Search for the cell housing the specified text and yield its [x, y] center coordinate. 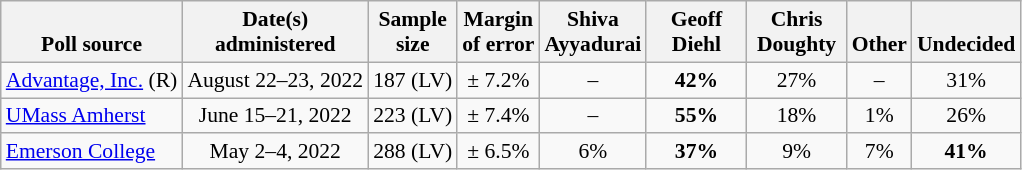
August 22–23, 2022 [275, 80]
June 15–21, 2022 [275, 116]
± 6.5% [498, 152]
Emerson College [92, 152]
223 (LV) [412, 116]
27% [796, 80]
Advantage, Inc. (R) [92, 80]
UMass Amherst [92, 116]
May 2–4, 2022 [275, 152]
1% [880, 116]
37% [696, 152]
GeoffDiehl [696, 32]
ShivaAyyadurai [592, 32]
Date(s)administered [275, 32]
± 7.2% [498, 80]
18% [796, 116]
26% [966, 116]
187 (LV) [412, 80]
7% [880, 152]
31% [966, 80]
9% [796, 152]
6% [592, 152]
± 7.4% [498, 116]
Marginof error [498, 32]
41% [966, 152]
ChrisDoughty [796, 32]
288 (LV) [412, 152]
42% [696, 80]
Undecided [966, 32]
Poll source [92, 32]
Other [880, 32]
55% [696, 116]
Samplesize [412, 32]
